Output the (X, Y) coordinate of the center of the cell containing the given text.  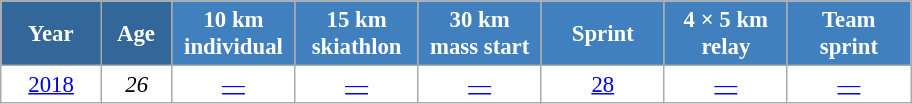
30 km mass start (480, 34)
Sprint (602, 34)
Age (136, 34)
26 (136, 85)
2018 (52, 85)
28 (602, 85)
Year (52, 34)
15 km skiathlon (356, 34)
Team sprint (848, 34)
10 km individual (234, 34)
4 × 5 km relay (726, 34)
